Determine the [X, Y] coordinate at the center of the cell enclosing the given text.  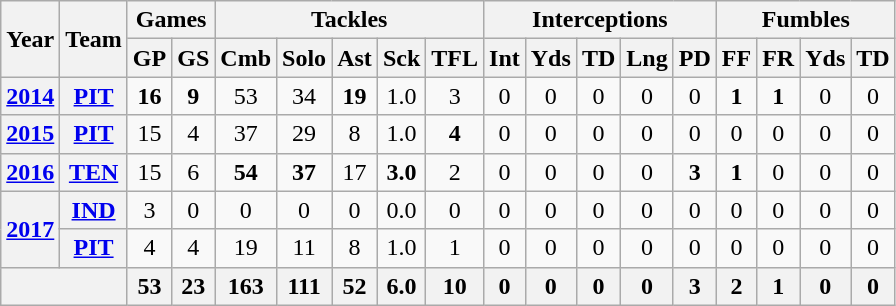
2014 [30, 96]
6.0 [401, 286]
0.0 [401, 210]
54 [246, 172]
Games [170, 20]
GS [194, 58]
111 [304, 286]
34 [304, 96]
FF [736, 58]
Fumbles [806, 20]
TFL [455, 58]
IND [94, 210]
52 [355, 286]
PD [694, 58]
2016 [30, 172]
11 [304, 248]
163 [246, 286]
Team [94, 39]
Int [505, 58]
Sck [401, 58]
Year [30, 39]
10 [455, 286]
Ast [355, 58]
3.0 [401, 172]
Solo [304, 58]
9 [194, 96]
Tackles [350, 20]
Interceptions [600, 20]
FR [778, 58]
2017 [30, 229]
Lng [647, 58]
Cmb [246, 58]
6 [194, 172]
23 [194, 286]
TEN [94, 172]
29 [304, 134]
GP [149, 58]
2015 [30, 134]
16 [149, 96]
17 [355, 172]
